Return the (X, Y) coordinate for the center point of the cell that contains the specified text.  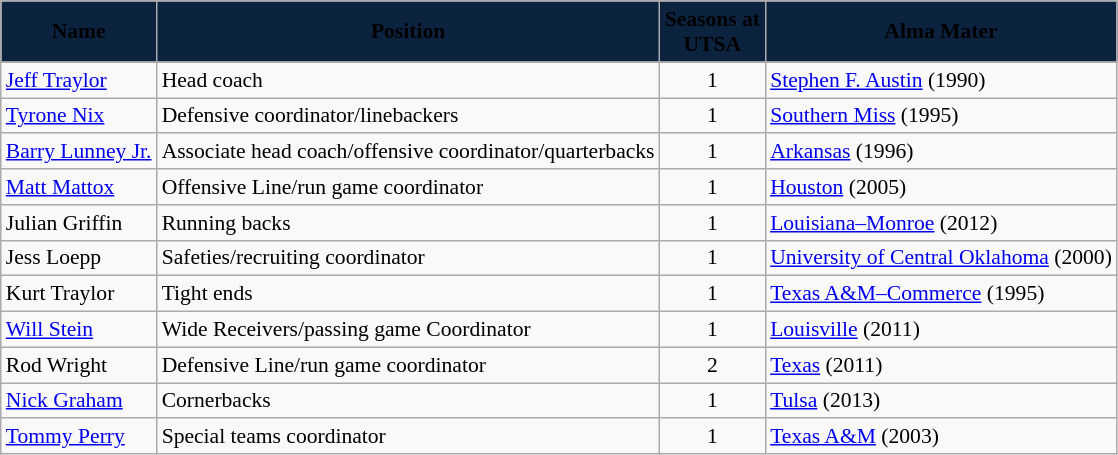
Louisiana–Monroe (2012) (941, 223)
Associate head coach/offensive coordinator/quarterbacks (408, 152)
Julian Griffin (79, 223)
Name (79, 32)
Texas (2011) (941, 365)
Defensive coordinator/linebackers (408, 116)
Offensive Line/run game coordinator (408, 187)
Head coach (408, 80)
Matt Mattox (79, 187)
2 (712, 365)
Texas A&M (2003) (941, 437)
Safeties/recruiting coordinator (408, 258)
University of Central Oklahoma (2000) (941, 258)
Will Stein (79, 330)
Nick Graham (79, 401)
Cornerbacks (408, 401)
Seasons atUTSA (712, 32)
Rod Wright (79, 365)
Stephen F. Austin (1990) (941, 80)
Jeff Traylor (79, 80)
Wide Receivers/passing game Coordinator (408, 330)
Tight ends (408, 294)
Tulsa (2013) (941, 401)
Louisville (2011) (941, 330)
Alma Mater (941, 32)
Tommy Perry (79, 437)
Defensive Line/run game coordinator (408, 365)
Arkansas (1996) (941, 152)
Running backs (408, 223)
Barry Lunney Jr. (79, 152)
Jess Loepp (79, 258)
Tyrone Nix (79, 116)
Texas A&M–Commerce (1995) (941, 294)
Kurt Traylor (79, 294)
Special teams coordinator (408, 437)
Houston (2005) (941, 187)
Position (408, 32)
Southern Miss (1995) (941, 116)
